From the cell containing the given text, extract its center point as [X, Y] coordinate. 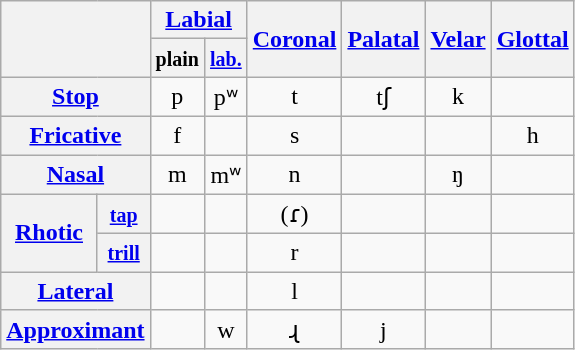
p [177, 97]
t [294, 97]
w [226, 330]
plain [177, 58]
Nasal [76, 174]
trill [124, 253]
h [532, 135]
(ɾ) [294, 214]
lab. [226, 58]
mʷ [226, 174]
pʷ [226, 97]
Palatal [384, 39]
m [177, 174]
Stop [76, 97]
Fricative [76, 135]
Velar [458, 39]
k [458, 97]
j [384, 330]
tʃ [384, 97]
tap [124, 214]
Approximant [76, 330]
n [294, 174]
r [294, 253]
Lateral [76, 291]
l [294, 291]
Labial [198, 20]
Coronal [294, 39]
ŋ [458, 174]
Rhotic [49, 233]
s [294, 135]
Glottal [532, 39]
ɻ [294, 330]
f [177, 135]
